Pinpoint the cell where the given text exists, returning its [x, y] midpoint coordinate. 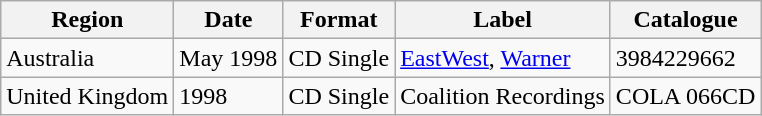
COLA 066CD [685, 96]
United Kingdom [88, 96]
Format [339, 20]
EastWest, Warner [503, 58]
Catalogue [685, 20]
Australia [88, 58]
Region [88, 20]
3984229662 [685, 58]
Coalition Recordings [503, 96]
May 1998 [228, 58]
1998 [228, 96]
Label [503, 20]
Date [228, 20]
